Locate the cell with the specified text and output its [X, Y] center coordinate. 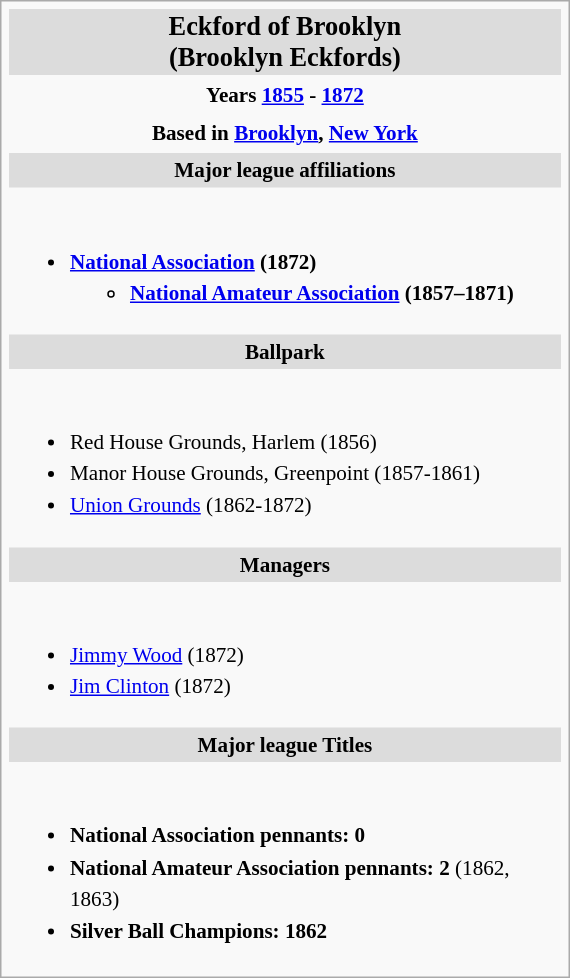
Red House Grounds, Harlem (1856)Manor House Grounds, Greenpoint (1857-1861)Union Grounds (1862-1872) [284, 458]
Years 1855 - 1872 [284, 96]
Jimmy Wood (1872)Jim Clinton (1872) [284, 654]
Ballpark [284, 352]
Based in Brooklyn, New York [284, 134]
National Association (1872)National Amateur Association (1857–1871) [284, 261]
Eckford of Brooklyn(Brooklyn Eckfords) [284, 42]
Managers [284, 564]
National Association pennants: 0National Amateur Association pennants: 2 (1862, 1863)Silver Ball Champions: 1862 [284, 867]
Major league affiliations [284, 170]
Major league Titles [284, 746]
